Find where the given text appears and provide that cell's center as (x, y) coordinate. 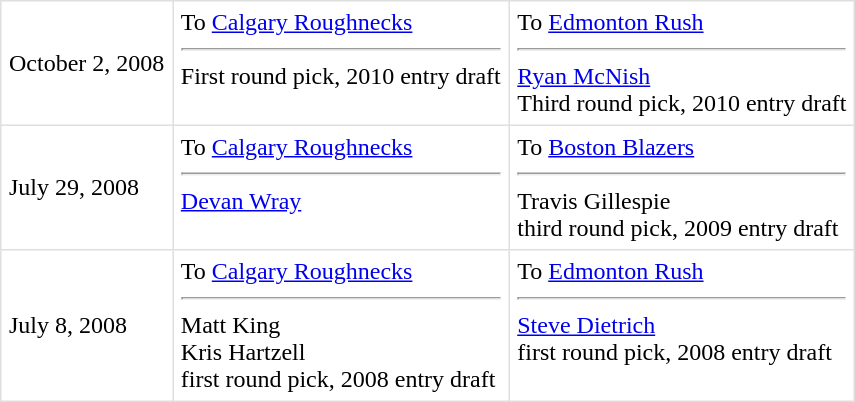
To Edmonton Rush Steve Dietrichfirst round pick, 2008 entry draft (682, 326)
To Edmonton Rush Ryan McNishThird round pick, 2010 entry draft (682, 63)
To Calgary RoughnecksMatt KingKris Hartzellfirst round pick, 2008 entry draft (341, 326)
To Calgary RoughnecksDevan Wray (341, 187)
To Boston Blazers Travis Gillespiethird round pick, 2009 entry draft (682, 187)
July 29, 2008 (87, 187)
October 2, 2008 (87, 63)
July 8, 2008 (87, 326)
To Calgary RoughnecksFirst round pick, 2010 entry draft (341, 63)
